Find where the given text appears and provide that cell's center as (x, y) coordinate. 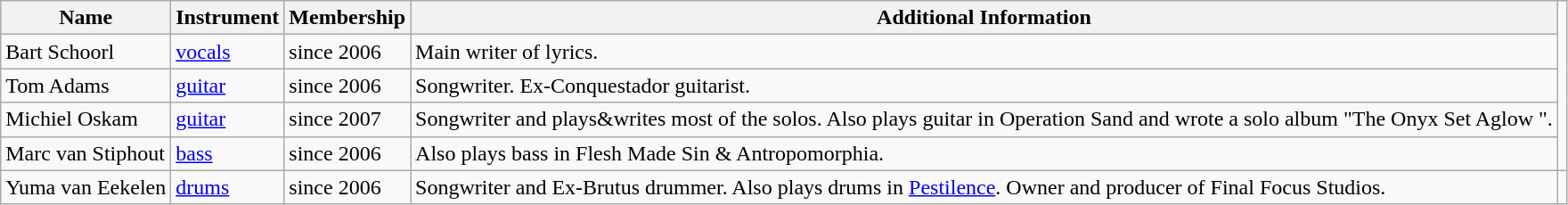
Songwriter and plays&writes most of the solos. Also plays guitar in Operation Sand and wrote a solo album "The Onyx Set Aglow ". (984, 119)
Main writer of lyrics. (984, 52)
Michiel Oskam (86, 119)
Yuma van Eekelen (86, 187)
drums (228, 187)
Additional Information (984, 18)
Marc van Stiphout (86, 153)
Tom Adams (86, 86)
Songwriter and Ex-Brutus drummer. Also plays drums in Pestilence. Owner and producer of Final Focus Studios. (984, 187)
Name (86, 18)
bass (228, 153)
Also plays bass in Flesh Made Sin & Antropomorphia. (984, 153)
Instrument (228, 18)
Bart Schoorl (86, 52)
Membership (347, 18)
since 2007 (347, 119)
Songwriter. Ex-Conquestador guitarist. (984, 86)
vocals (228, 52)
